Return (X, Y) of the center of cell containing provided text 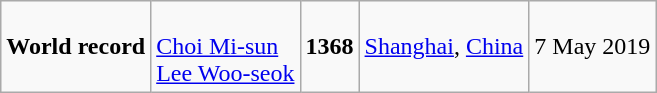
World record (76, 47)
1368 (330, 47)
7 May 2019 (592, 47)
Shanghai, China (444, 47)
Choi Mi-sunLee Woo-seok (226, 47)
